For the text-containing cell, return its midpoint in [X, Y] coordinate format. 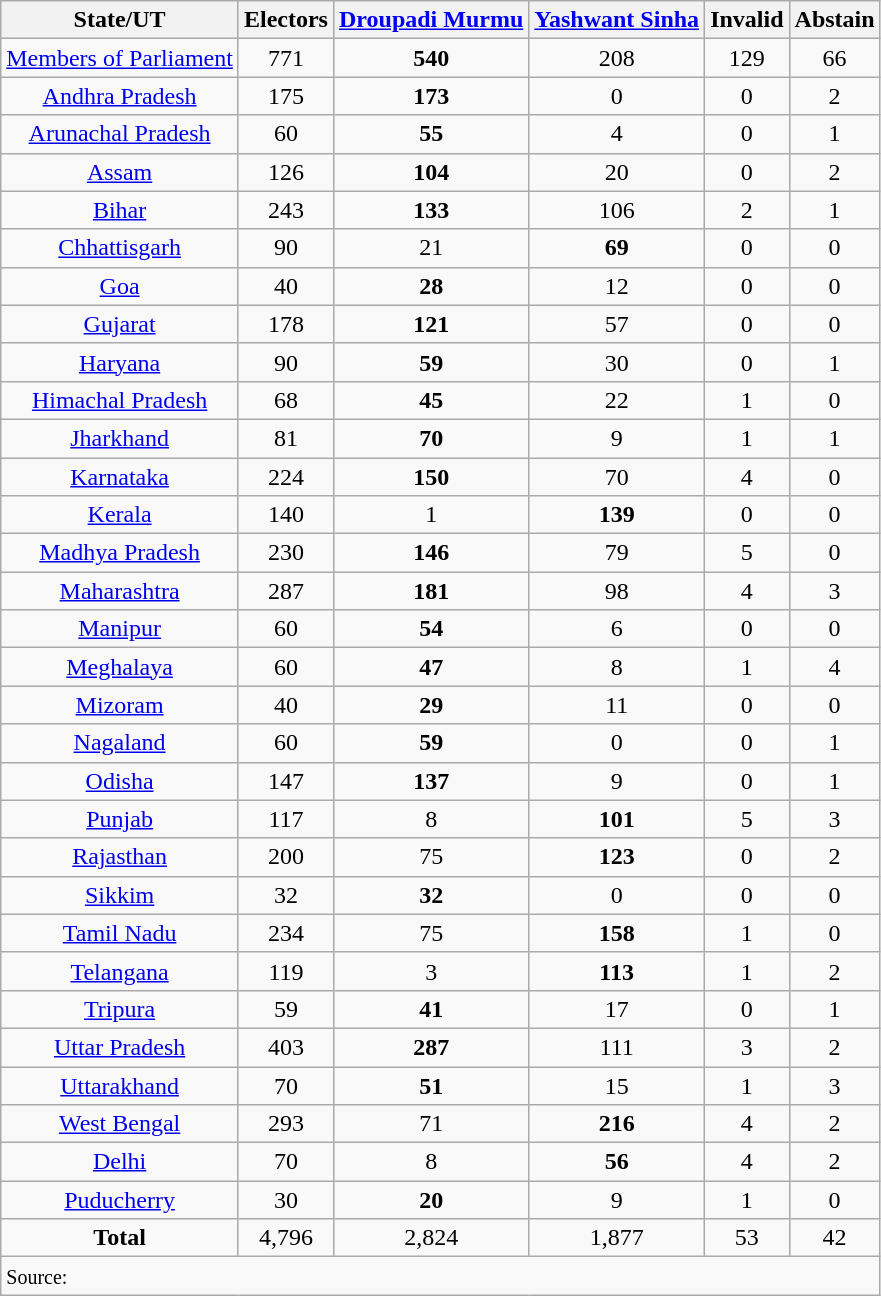
Uttar Pradesh [120, 1047]
79 [617, 553]
Tamil Nadu [120, 933]
71 [430, 1124]
106 [617, 210]
Andhra Pradesh [120, 96]
234 [286, 933]
101 [617, 819]
Himachal Pradesh [120, 400]
2,824 [430, 1238]
123 [617, 857]
Kerala [120, 515]
Gujarat [120, 324]
Nagaland [120, 743]
181 [430, 591]
129 [747, 58]
119 [286, 971]
121 [430, 324]
State/UT [120, 20]
53 [747, 1238]
54 [430, 629]
Haryana [120, 362]
137 [430, 781]
47 [430, 667]
Yashwant Sinha [617, 20]
293 [286, 1124]
140 [286, 515]
139 [617, 515]
Rajasthan [120, 857]
41 [430, 1009]
29 [430, 705]
1,877 [617, 1238]
Maharashtra [120, 591]
178 [286, 324]
133 [430, 210]
540 [430, 58]
69 [617, 248]
Electors [286, 20]
12 [617, 286]
57 [617, 324]
147 [286, 781]
Goa [120, 286]
11 [617, 705]
243 [286, 210]
Manipur [120, 629]
104 [430, 172]
Sikkim [120, 895]
Arunachal Pradesh [120, 134]
Source: [440, 1276]
Puducherry [120, 1200]
Members of Parliament [120, 58]
81 [286, 438]
224 [286, 477]
Mizoram [120, 705]
West Bengal [120, 1124]
Bihar [120, 210]
Invalid [747, 20]
146 [430, 553]
111 [617, 1047]
200 [286, 857]
Madhya Pradesh [120, 553]
Assam [120, 172]
22 [617, 400]
Chhattisgarh [120, 248]
51 [430, 1085]
15 [617, 1085]
230 [286, 553]
117 [286, 819]
42 [834, 1238]
Droupadi Murmu [430, 20]
175 [286, 96]
45 [430, 400]
68 [286, 400]
55 [430, 134]
216 [617, 1124]
150 [430, 477]
Jharkhand [120, 438]
4,796 [286, 1238]
771 [286, 58]
403 [286, 1047]
66 [834, 58]
Telangana [120, 971]
Karnataka [120, 477]
Abstain [834, 20]
Punjab [120, 819]
113 [617, 971]
Odisha [120, 781]
21 [430, 248]
158 [617, 933]
56 [617, 1162]
Delhi [120, 1162]
17 [617, 1009]
Uttarakhand [120, 1085]
208 [617, 58]
126 [286, 172]
173 [430, 96]
28 [430, 286]
Tripura [120, 1009]
6 [617, 629]
98 [617, 591]
Total [120, 1238]
Meghalaya [120, 667]
